Pinpoint the cell where the given text exists, returning its [x, y] midpoint coordinate. 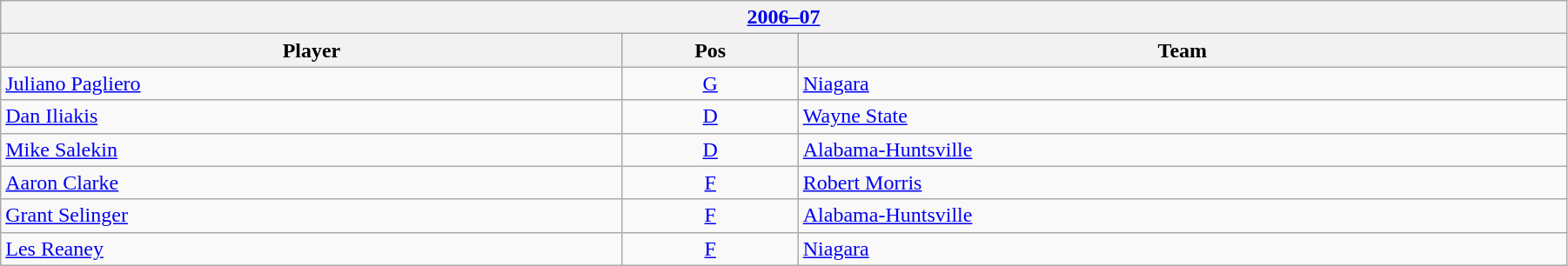
Aaron Clarke [312, 183]
Juliano Pagliero [312, 83]
Wayne State [1182, 116]
Les Reaney [312, 249]
Team [1182, 50]
2006–07 [784, 17]
G [710, 83]
Robert Morris [1182, 183]
Player [312, 50]
Dan Iliakis [312, 116]
Mike Salekin [312, 150]
Pos [710, 50]
Grant Selinger [312, 216]
